Determine the (X, Y) coordinate at the center of the cell enclosing the given text.  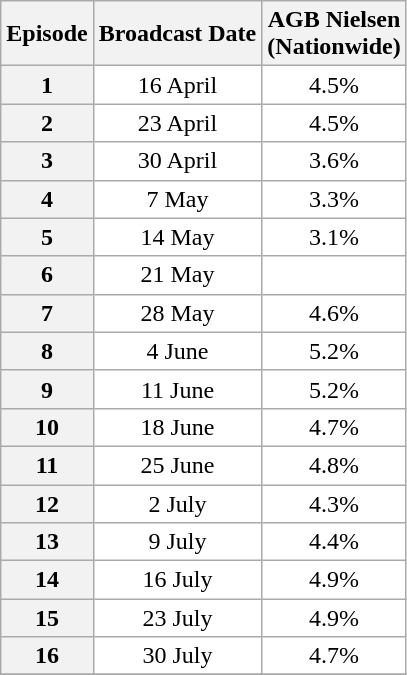
3.6% (334, 161)
8 (47, 351)
28 May (178, 313)
4.8% (334, 465)
9 (47, 389)
14 May (178, 237)
4 June (178, 351)
4.6% (334, 313)
21 May (178, 275)
7 May (178, 199)
16 April (178, 85)
1 (47, 85)
23 July (178, 618)
25 June (178, 465)
4.3% (334, 503)
16 July (178, 580)
18 June (178, 427)
30 July (178, 656)
13 (47, 542)
2 (47, 123)
3.3% (334, 199)
23 April (178, 123)
11 (47, 465)
16 (47, 656)
11 June (178, 389)
10 (47, 427)
30 April (178, 161)
6 (47, 275)
5 (47, 237)
Broadcast Date (178, 34)
12 (47, 503)
4.4% (334, 542)
AGB Nielsen(Nationwide) (334, 34)
7 (47, 313)
14 (47, 580)
3 (47, 161)
9 July (178, 542)
2 July (178, 503)
3.1% (334, 237)
Episode (47, 34)
4 (47, 199)
15 (47, 618)
